Locate the cell with the specified text and output its [X, Y] center coordinate. 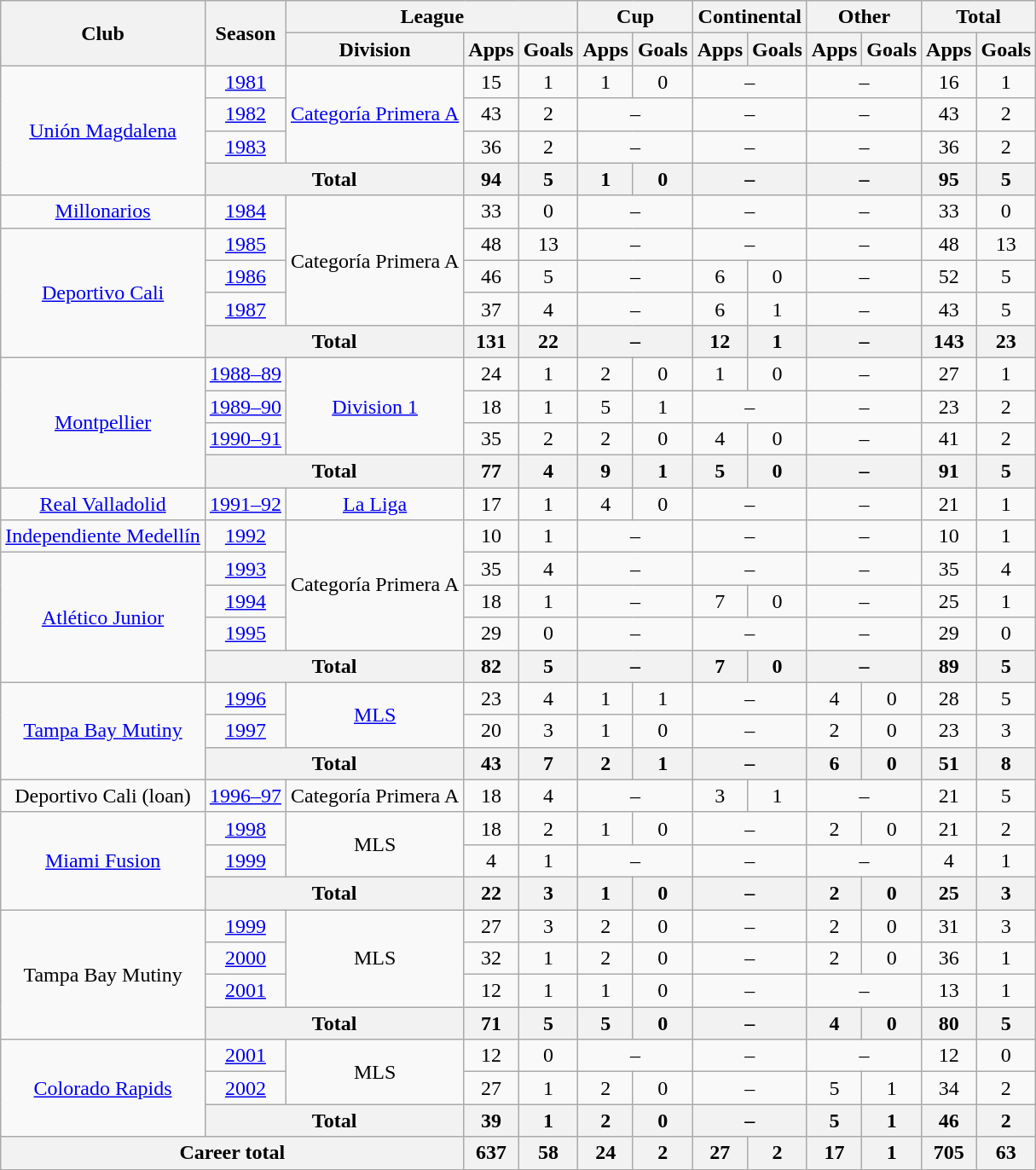
58 [548, 1153]
32 [491, 959]
1995 [246, 634]
41 [949, 439]
8 [1006, 763]
9 [605, 472]
Real Valladolid [103, 504]
1983 [246, 147]
1994 [246, 601]
1996–97 [246, 796]
37 [491, 309]
Division [374, 49]
82 [491, 666]
Millonarios [103, 211]
34 [949, 1088]
1996 [246, 698]
La Liga [374, 504]
77 [491, 472]
16 [949, 82]
Deportivo Cali (loan) [103, 796]
89 [949, 666]
94 [491, 179]
1985 [246, 244]
Deportivo Cali [103, 292]
39 [491, 1121]
Other [864, 17]
1990–91 [246, 439]
63 [1006, 1153]
Career total [232, 1153]
1998 [246, 828]
League [431, 17]
Miami Fusion [103, 860]
Independiente Medellín [103, 536]
Atlético Junior [103, 617]
Continental [750, 17]
1993 [246, 569]
80 [949, 1023]
Cup [635, 17]
52 [949, 276]
131 [491, 341]
Colorado Rapids [103, 1088]
705 [949, 1153]
1986 [246, 276]
28 [949, 698]
71 [491, 1023]
637 [491, 1153]
1989–90 [246, 407]
1992 [246, 536]
1988–89 [246, 374]
Club [103, 33]
1981 [246, 82]
2000 [246, 959]
143 [949, 341]
1991–92 [246, 504]
1997 [246, 731]
20 [491, 731]
51 [949, 763]
Unión Magdalena [103, 130]
2002 [246, 1088]
1984 [246, 211]
Division 1 [374, 406]
Montpellier [103, 422]
Season [246, 33]
91 [949, 472]
31 [949, 925]
1982 [246, 114]
1987 [246, 309]
15 [491, 82]
95 [949, 179]
